Output the (x, y) coordinate of the center of the cell containing the given text.  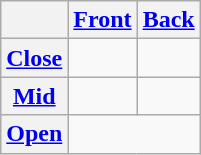
Mid (34, 96)
Close (34, 58)
Open (34, 134)
Back (168, 20)
Front (102, 20)
